Pinpoint the cell where the given text exists, returning its [X, Y] midpoint coordinate. 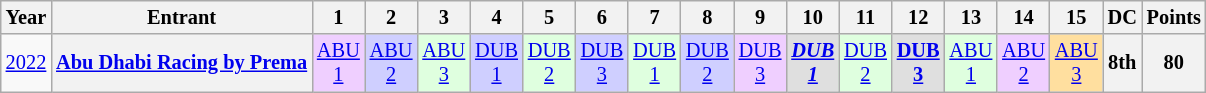
Year [26, 17]
8th [1122, 63]
10 [812, 17]
Abu Dhabi Racing by Prema [182, 63]
8 [708, 17]
7 [654, 17]
13 [972, 17]
5 [550, 17]
DC [1122, 17]
1 [338, 17]
2022 [26, 63]
15 [1076, 17]
9 [760, 17]
11 [866, 17]
Entrant [182, 17]
2 [392, 17]
Points [1174, 17]
3 [444, 17]
12 [918, 17]
4 [496, 17]
80 [1174, 63]
6 [602, 17]
14 [1024, 17]
